Pinpoint the cell where the given text exists, returning its [X, Y] midpoint coordinate. 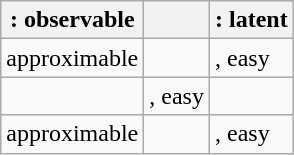
: latent [251, 20]
: observable [72, 20]
